Extract the (X, Y) coordinate from the center of the cell holding the provided text.  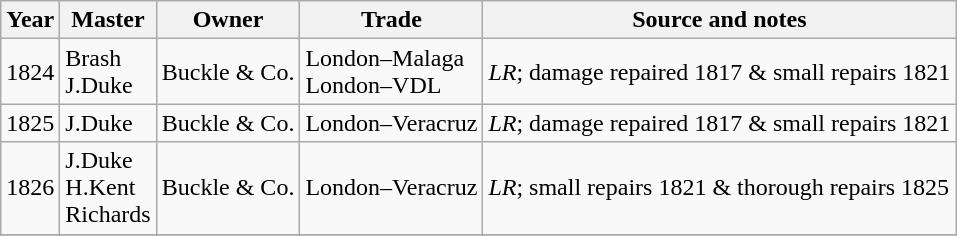
J.DukeH.KentRichards (108, 188)
1824 (30, 72)
Year (30, 20)
LR; small repairs 1821 & thorough repairs 1825 (720, 188)
Trade (392, 20)
Source and notes (720, 20)
BrashJ.Duke (108, 72)
Master (108, 20)
J.Duke (108, 123)
Owner (228, 20)
London–MalagaLondon–VDL (392, 72)
1825 (30, 123)
1826 (30, 188)
